Provide the (X, Y) coordinate of the cell's center where the given text is located.  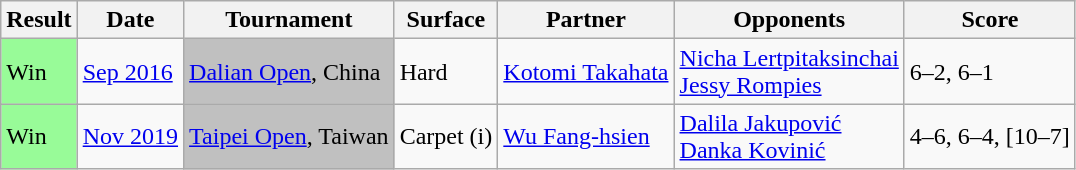
Opponents (789, 20)
Kotomi Takahata (586, 72)
Carpet (i) (446, 136)
Date (130, 20)
Dalila Jakupović Danka Kovinić (789, 136)
Hard (446, 72)
Sep 2016 (130, 72)
Nov 2019 (130, 136)
4–6, 6–4, [10–7] (990, 136)
Score (990, 20)
Result (39, 20)
Dalian Open, China (290, 72)
Tournament (290, 20)
Nicha Lertpitaksinchai Jessy Rompies (789, 72)
6–2, 6–1 (990, 72)
Partner (586, 20)
Taipei Open, Taiwan (290, 136)
Surface (446, 20)
Wu Fang-hsien (586, 136)
